Identify which cell holds the provided text, then report its (X, Y) central coordinate. 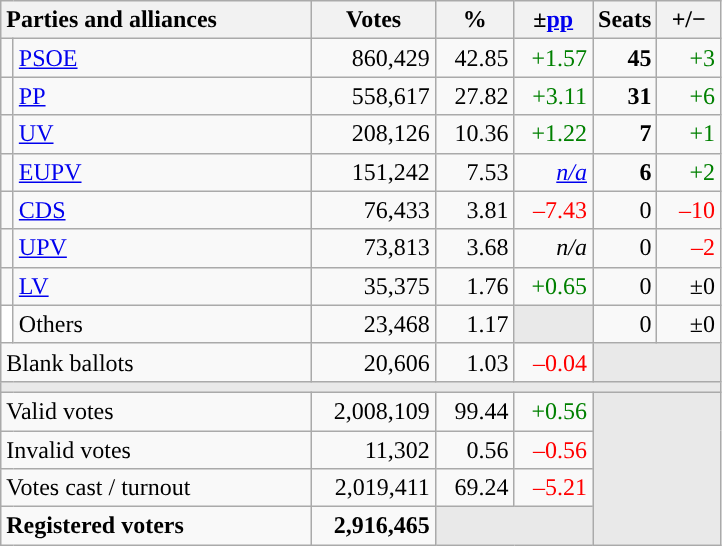
CDS (162, 210)
27.82 (474, 96)
–10 (689, 210)
99.44 (474, 411)
6 (624, 172)
–7.43 (554, 210)
UPV (162, 248)
7.53 (474, 172)
7 (624, 134)
Parties and alliances (156, 20)
11,302 (374, 449)
31 (624, 96)
Valid votes (156, 411)
+1.57 (554, 58)
20,606 (374, 362)
PP (162, 96)
+2 (689, 172)
3.68 (474, 248)
LV (162, 286)
1.03 (474, 362)
Others (162, 324)
% (474, 20)
23,468 (374, 324)
–5.21 (554, 488)
860,429 (374, 58)
42.85 (474, 58)
+0.65 (554, 286)
+6 (689, 96)
PSOE (162, 58)
35,375 (374, 286)
±pp (554, 20)
Registered voters (156, 526)
2,008,109 (374, 411)
151,242 (374, 172)
EUPV (162, 172)
10.36 (474, 134)
–0.04 (554, 362)
208,126 (374, 134)
Votes cast / turnout (156, 488)
+/− (689, 20)
0.56 (474, 449)
Votes (374, 20)
+0.56 (554, 411)
Seats (624, 20)
2,916,465 (374, 526)
76,433 (374, 210)
UV (162, 134)
45 (624, 58)
1.17 (474, 324)
–2 (689, 248)
+1 (689, 134)
1.76 (474, 286)
+1.22 (554, 134)
2,019,411 (374, 488)
Invalid votes (156, 449)
+3.11 (554, 96)
69.24 (474, 488)
3.81 (474, 210)
73,813 (374, 248)
–0.56 (554, 449)
558,617 (374, 96)
Blank ballots (156, 362)
+3 (689, 58)
